From the cell containing the given text, extract its center point as (X, Y) coordinate. 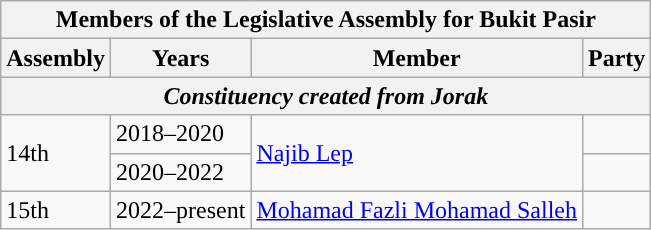
Najib Lep (417, 153)
Member (417, 58)
Party (617, 58)
14th (56, 153)
2022–present (180, 210)
Years (180, 58)
Mohamad Fazli Mohamad Salleh (417, 210)
2018–2020 (180, 134)
Assembly (56, 58)
15th (56, 210)
Constituency created from Jorak (326, 96)
2020–2022 (180, 172)
Members of the Legislative Assembly for Bukit Pasir (326, 20)
